Detect which cell encompasses the target text, then output its [X, Y] center coordinate. 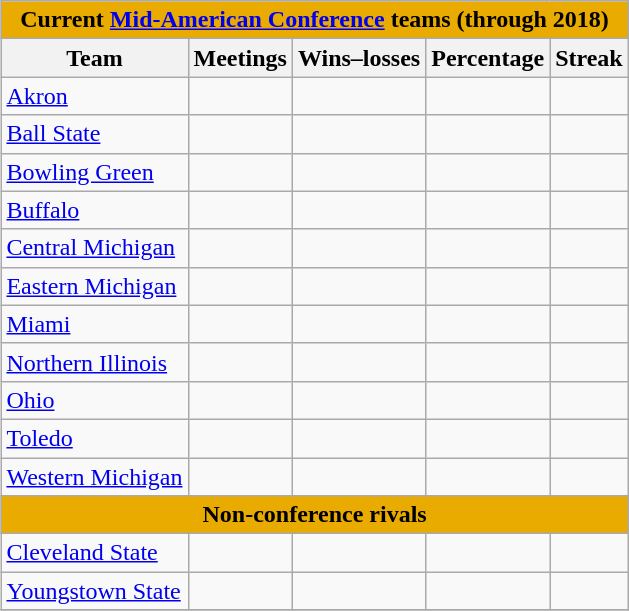
Eastern Michigan [94, 286]
Miami [94, 324]
Northern Illinois [94, 362]
Meetings [240, 58]
Toledo [94, 438]
Buffalo [94, 210]
Youngstown State [94, 591]
Bowling Green [94, 172]
Cleveland State [94, 553]
Percentage [488, 58]
Team [94, 58]
Wins–losses [358, 58]
Western Michigan [94, 477]
Ohio [94, 400]
Ball State [94, 134]
Current Mid-American Conference teams (through 2018) [314, 20]
Streak [590, 58]
Akron [94, 96]
Central Michigan [94, 248]
Non-conference rivals [314, 515]
